Provide the [X, Y] coordinate of the cell's center where the given text is located.  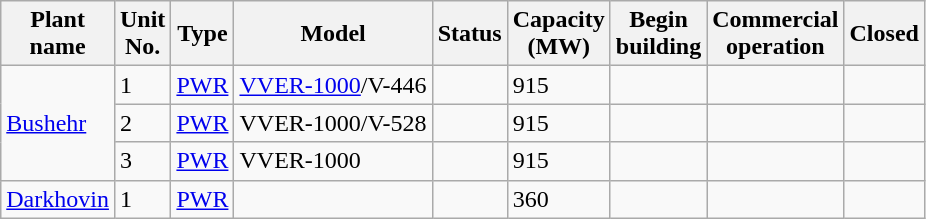
VVER-1000/V-528 [333, 123]
360 [558, 199]
2 [142, 123]
Status [470, 34]
Model [333, 34]
VVER-1000 [333, 161]
Commercialoperation [776, 34]
Closed [884, 34]
Darkhovin [58, 199]
3 [142, 161]
Bushehr [58, 123]
Plantname [58, 34]
VVER-1000/V-446 [333, 85]
UnitNo. [142, 34]
Beginbuilding [658, 34]
Capacity(MW) [558, 34]
Type [202, 34]
